Return [X, Y] of the center of cell containing provided text 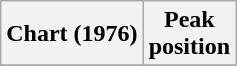
Chart (1976) [72, 34]
Peakposition [189, 34]
